Pinpoint the cell where the given text exists, returning its (x, y) midpoint coordinate. 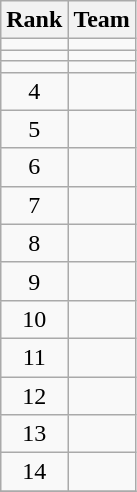
6 (34, 167)
8 (34, 243)
14 (34, 472)
Team (102, 20)
10 (34, 319)
Rank (34, 20)
7 (34, 205)
9 (34, 281)
13 (34, 434)
5 (34, 129)
11 (34, 357)
4 (34, 91)
12 (34, 395)
